Capture the cell that displays the provided text and extract its [X, Y] central coordinate. 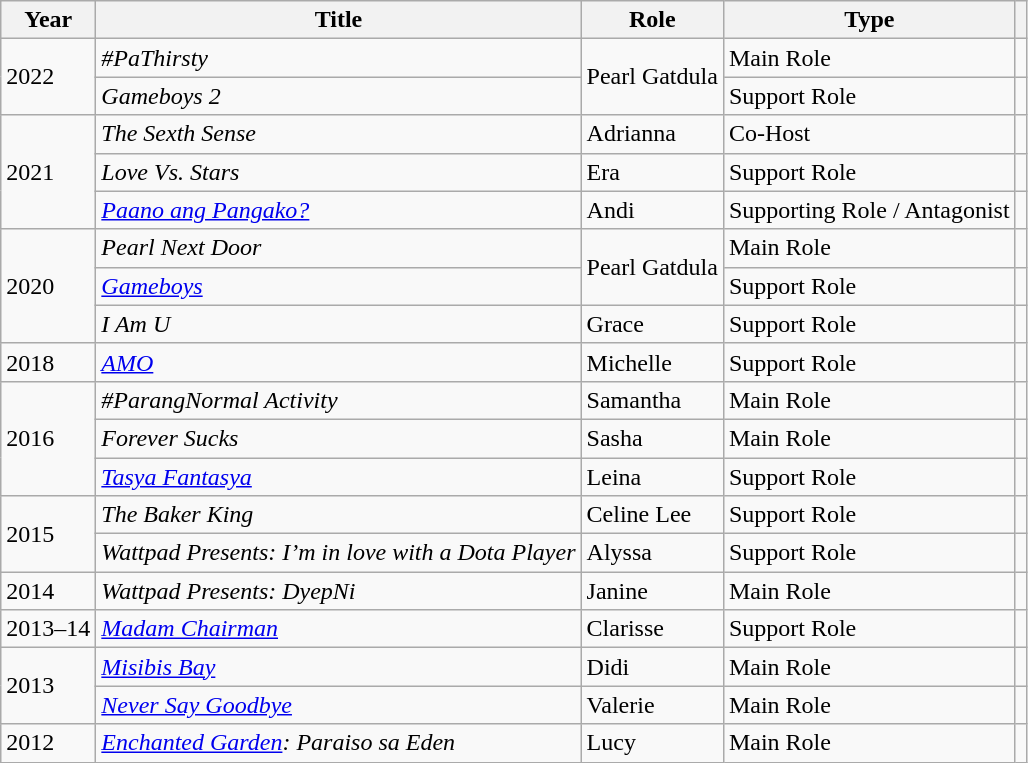
Gameboys [338, 286]
Grace [652, 324]
Clarisse [652, 629]
Sasha [652, 438]
The Baker King [338, 515]
2015 [48, 534]
2020 [48, 286]
Lucy [652, 743]
Didi [652, 667]
Paano ang Pangako? [338, 210]
The Sexth Sense [338, 134]
Michelle [652, 362]
Celine Lee [652, 515]
Samantha [652, 400]
Gameboys 2 [338, 96]
2021 [48, 172]
Title [338, 20]
2013–14 [48, 629]
Enchanted Garden: Paraiso sa Eden [338, 743]
Adrianna [652, 134]
Wattpad Presents: I’m in love with a Dota Player [338, 553]
Tasya Fantasya [338, 477]
I Am U [338, 324]
Madam Chairman [338, 629]
Andi [652, 210]
Type [869, 20]
#PaThirsty [338, 58]
Misibis Bay [338, 667]
Forever Sucks [338, 438]
Pearl Next Door [338, 248]
Wattpad Presents: DyepNi [338, 591]
2014 [48, 591]
#ParangNormal Activity [338, 400]
2012 [48, 743]
Role [652, 20]
AMO [338, 362]
Valerie [652, 705]
Never Say Goodbye [338, 705]
Janine [652, 591]
2013 [48, 686]
Alyssa [652, 553]
Year [48, 20]
2018 [48, 362]
2022 [48, 77]
Co-Host [869, 134]
Era [652, 172]
2016 [48, 438]
Supporting Role / Antagonist [869, 210]
Leina [652, 477]
Love Vs. Stars [338, 172]
